Capture the cell that displays the provided text and extract its [x, y] central coordinate. 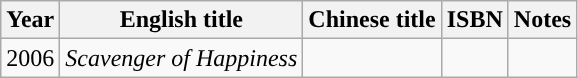
2006 [30, 58]
Year [30, 20]
ISBN [474, 20]
English title [182, 20]
Chinese title [372, 20]
Scavenger of Happiness [182, 58]
Notes [542, 20]
